Search for the cell housing the specified text and yield its (x, y) center coordinate. 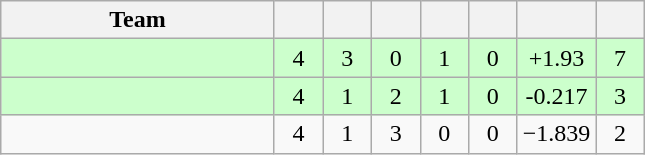
−1.839 (556, 134)
+1.93 (556, 58)
7 (620, 58)
-0.217 (556, 96)
Team (138, 20)
